For the text-containing cell, return its midpoint in (x, y) coordinate format. 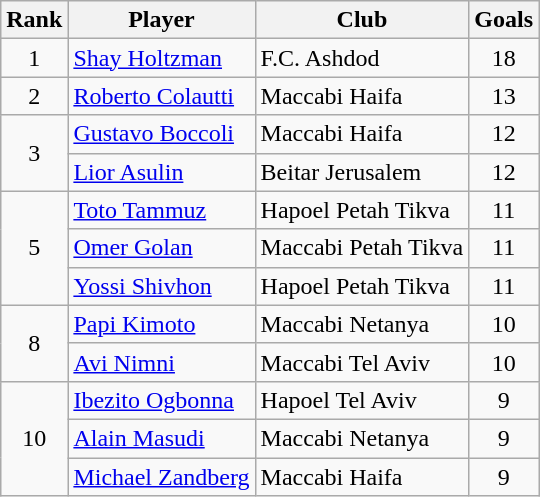
Alain Masudi (162, 438)
Maccabi Petah Tikva (362, 248)
Hapoel Tel Aviv (362, 400)
Omer Golan (162, 248)
Yossi Shivhon (162, 286)
Lior Asulin (162, 172)
Maccabi Tel Aviv (362, 362)
Michael Zandberg (162, 477)
3 (34, 153)
Ibezito Ogbonna (162, 400)
Avi Nimni (162, 362)
F.C. Ashdod (362, 58)
Gustavo Boccoli (162, 134)
Player (162, 20)
Papi Kimoto (162, 324)
Rank (34, 20)
Club (362, 20)
2 (34, 96)
Shay Holtzman (162, 58)
18 (504, 58)
5 (34, 248)
Roberto Colautti (162, 96)
1 (34, 58)
8 (34, 343)
Toto Tammuz (162, 210)
Beitar Jerusalem (362, 172)
13 (504, 96)
Goals (504, 20)
